Return (X, Y) of the center of cell containing provided text 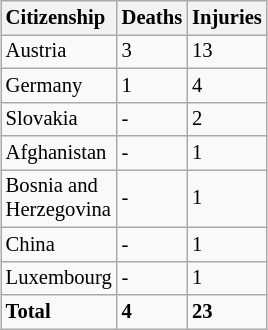
Austria (59, 51)
China (59, 244)
Slovakia (59, 119)
2 (227, 119)
Injuries (227, 18)
Germany (59, 85)
Citizenship (59, 18)
Bosnia and Herzegovina (59, 199)
Deaths (152, 18)
Luxembourg (59, 278)
23 (227, 312)
3 (152, 51)
Total (59, 312)
Afghanistan (59, 153)
13 (227, 51)
